For the text-containing cell, return its midpoint in [x, y] coordinate format. 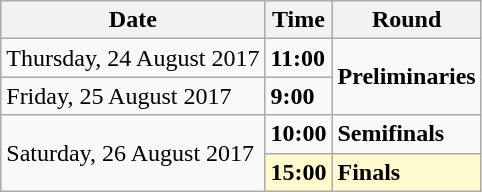
Preliminaries [406, 77]
11:00 [298, 58]
Round [406, 20]
Friday, 25 August 2017 [133, 96]
Saturday, 26 August 2017 [133, 153]
10:00 [298, 134]
Thursday, 24 August 2017 [133, 58]
Finals [406, 172]
Date [133, 20]
Time [298, 20]
15:00 [298, 172]
Semifinals [406, 134]
9:00 [298, 96]
